Pinpoint the cell where the given text exists, returning its (X, Y) midpoint coordinate. 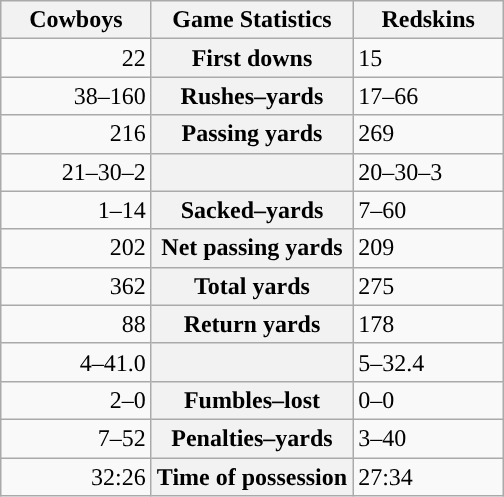
362 (76, 286)
88 (76, 324)
1–14 (76, 210)
Return yards (252, 324)
20–30–3 (428, 172)
17–66 (428, 96)
216 (76, 134)
Redskins (428, 20)
5–32.4 (428, 362)
202 (76, 248)
Total yards (252, 286)
Rushes–yards (252, 96)
Net passing yards (252, 248)
3–40 (428, 438)
21–30–2 (76, 172)
First downs (252, 58)
22 (76, 58)
Cowboys (76, 20)
2–0 (76, 400)
4–41.0 (76, 362)
275 (428, 286)
178 (428, 324)
38–160 (76, 96)
Time of possession (252, 477)
7–60 (428, 210)
209 (428, 248)
Penalties–yards (252, 438)
7–52 (76, 438)
Passing yards (252, 134)
Fumbles–lost (252, 400)
32:26 (76, 477)
Game Statistics (252, 20)
269 (428, 134)
27:34 (428, 477)
0–0 (428, 400)
15 (428, 58)
Sacked–yards (252, 210)
